Extract the [X, Y] coordinate from the center of the cell holding the provided text.  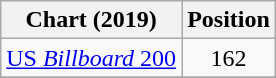
162 [229, 58]
Chart (2019) [92, 20]
US Billboard 200 [92, 58]
Position [229, 20]
